For the text-containing cell, return its midpoint in [X, Y] coordinate format. 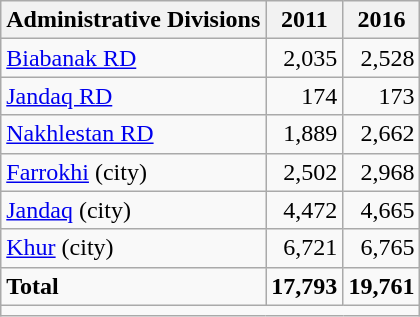
2011 [304, 20]
17,793 [304, 286]
174 [304, 96]
2,662 [382, 134]
Khur (city) [134, 248]
Nakhlestan RD [134, 134]
Jandaq RD [134, 96]
2016 [382, 20]
2,528 [382, 58]
6,721 [304, 248]
6,765 [382, 248]
1,889 [304, 134]
4,665 [382, 210]
2,502 [304, 172]
173 [382, 96]
2,968 [382, 172]
Biabanak RD [134, 58]
Total [134, 286]
Jandaq (city) [134, 210]
Farrokhi (city) [134, 172]
4,472 [304, 210]
2,035 [304, 58]
19,761 [382, 286]
Administrative Divisions [134, 20]
